Locate the cell with the specified text and output its (x, y) center coordinate. 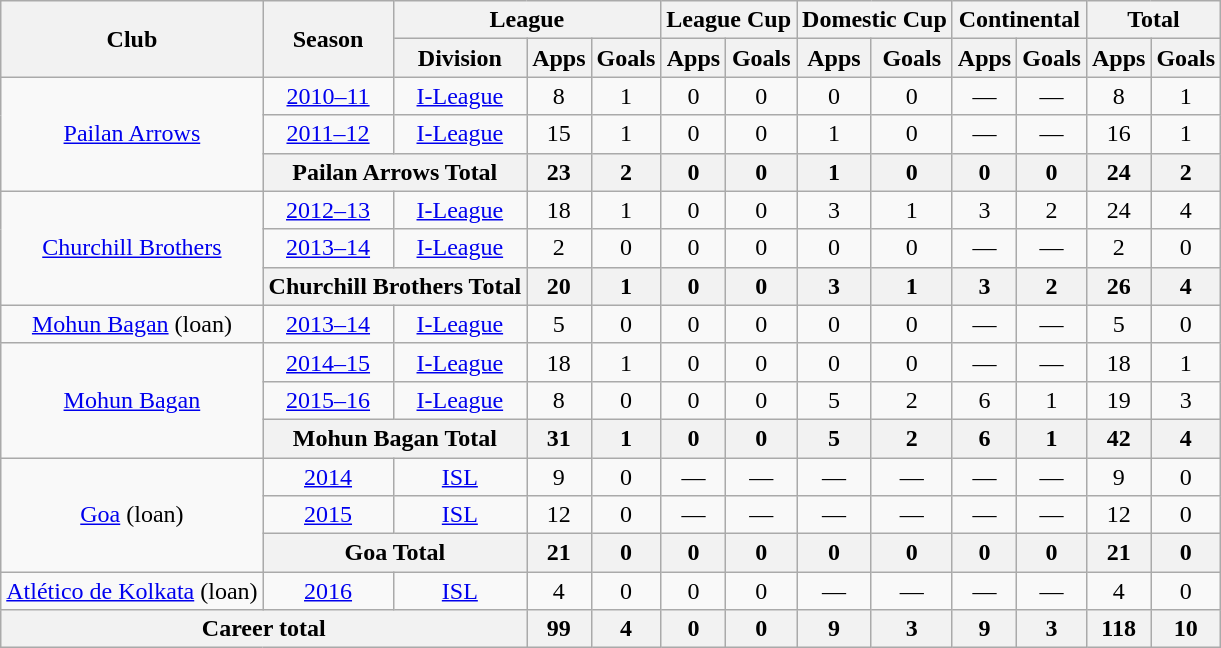
League Cup (729, 20)
Goa (loan) (132, 515)
15 (559, 134)
2010–11 (328, 96)
16 (1118, 134)
Atlético de Kolkata (loan) (132, 591)
99 (559, 629)
10 (1186, 629)
Pailan Arrows Total (395, 172)
20 (559, 286)
2014 (328, 477)
118 (1118, 629)
42 (1118, 438)
2014–15 (328, 362)
League (527, 20)
Goa Total (395, 553)
Career total (264, 629)
Club (132, 39)
2011–12 (328, 134)
19 (1118, 400)
23 (559, 172)
26 (1118, 286)
Division (460, 58)
Domestic Cup (875, 20)
Total (1153, 20)
Churchill Brothers (132, 248)
2012–13 (328, 210)
Churchill Brothers Total (395, 286)
2015 (328, 515)
Mohun Bagan Total (395, 438)
Continental (1019, 20)
Season (328, 39)
Mohun Bagan (loan) (132, 324)
2016 (328, 591)
2015–16 (328, 400)
Pailan Arrows (132, 134)
31 (559, 438)
Mohun Bagan (132, 400)
